Scan for the cell matching the given text and deliver its (X, Y) coordinate at center. 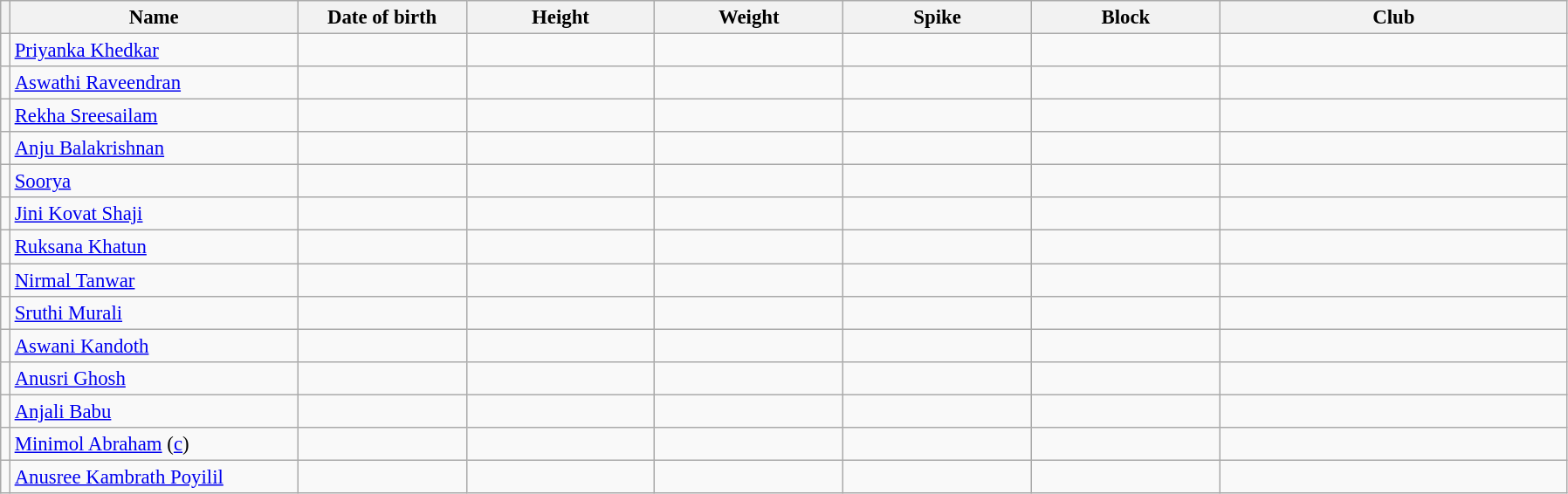
Block (1125, 17)
Weight (749, 17)
Aswathi Raveendran (154, 83)
Anju Balakrishnan (154, 148)
Ruksana Khatun (154, 247)
Club (1393, 17)
Anjali Babu (154, 411)
Height (560, 17)
Jini Kovat Shaji (154, 214)
Sruthi Murali (154, 312)
Nirmal Tanwar (154, 280)
Soorya (154, 182)
Name (154, 17)
Spike (938, 17)
Rekha Sreesailam (154, 116)
Aswani Kandoth (154, 346)
Priyanka Khedkar (154, 51)
Minimol Abraham (c) (154, 444)
Anusri Ghosh (154, 378)
Anusree Kambrath Poyilil (154, 477)
Date of birth (382, 17)
